Find where the given text appears and provide that cell's center as [x, y] coordinate. 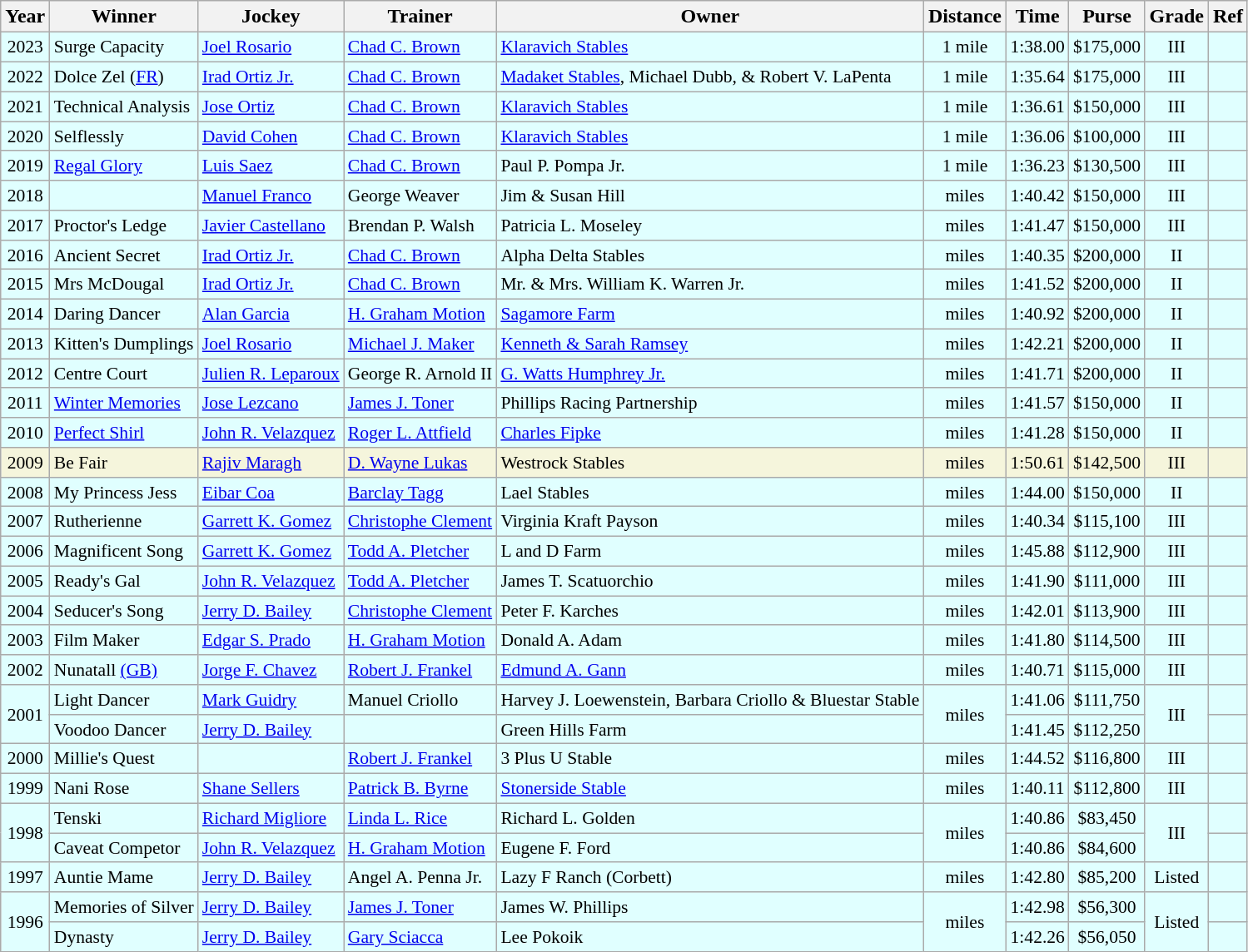
Stonerside Stable [709, 788]
Film Maker [124, 640]
2022 [25, 77]
James W. Phillips [709, 907]
1:41.71 [1037, 374]
1:40.92 [1037, 314]
Perfect Shirl [124, 433]
1:44.00 [1037, 492]
Richard L. Golden [709, 818]
Regal Glory [124, 166]
James T. Scatuorchio [709, 581]
Paul P. Pompa Jr. [709, 166]
$56,300 [1107, 907]
Gary Sciacca [420, 937]
Virginia Kraft Payson [709, 522]
Lael Stables [709, 492]
1:41.80 [1037, 640]
2015 [25, 285]
$116,800 [1107, 759]
Harvey J. Loewenstein, Barbara Criollo & Bluestar Stable [709, 700]
Seducer's Song [124, 611]
Grade [1176, 17]
1:41.52 [1037, 285]
$85,200 [1107, 877]
$115,100 [1107, 522]
Manuel Criollo [420, 700]
2011 [25, 403]
Centre Court [124, 374]
Alpha Delta Stables [709, 255]
Nani Rose [124, 788]
My Princess Jess [124, 492]
Patrick B. Byrne [420, 788]
1:50.61 [1037, 463]
1997 [25, 877]
2010 [25, 433]
Lee Pokoik [709, 937]
1:44.52 [1037, 759]
3 Plus U Stable [709, 759]
Mark Guidry [271, 700]
Charles Fipke [709, 433]
Eibar Coa [271, 492]
$84,600 [1107, 848]
Purse [1107, 17]
1:42.21 [1037, 344]
$142,500 [1107, 463]
Light Dancer [124, 700]
1:40.11 [1037, 788]
1:42.01 [1037, 611]
Ready's Gal [124, 581]
Rutherienne [124, 522]
2012 [25, 374]
Owner [709, 17]
Donald A. Adam [709, 640]
Be Fair [124, 463]
George Weaver [420, 196]
1:41.06 [1037, 700]
Angel A. Penna Jr. [420, 877]
2009 [25, 463]
Jorge F. Chavez [271, 670]
Shane Sellers [271, 788]
Daring Dancer [124, 314]
2019 [25, 166]
1:45.88 [1037, 551]
2023 [25, 47]
2002 [25, 670]
1:35.64 [1037, 77]
$113,900 [1107, 611]
David Cohen [271, 136]
Eugene F. Ford [709, 848]
Voodoo Dancer [124, 729]
1:36.06 [1037, 136]
1:41.28 [1037, 433]
$112,800 [1107, 788]
Magnificent Song [124, 551]
Surge Capacity [124, 47]
Proctor's Ledge [124, 226]
Jose Lezcano [271, 403]
1999 [25, 788]
2004 [25, 611]
Kitten's Dumplings [124, 344]
G. Watts Humphrey Jr. [709, 374]
1:41.47 [1037, 226]
2008 [25, 492]
Jockey [271, 17]
Jose Ortiz [271, 107]
1:36.61 [1037, 107]
Edgar S. Prado [271, 640]
Linda L. Rice [420, 818]
1998 [25, 832]
$100,000 [1107, 136]
Time [1037, 17]
Auntie Mame [124, 877]
Ref [1227, 17]
1:40.42 [1037, 196]
Caveat Competor [124, 848]
2021 [25, 107]
Richard Migliore [271, 818]
2020 [25, 136]
1:42.98 [1037, 907]
Dynasty [124, 937]
2017 [25, 226]
1:42.26 [1037, 937]
Lazy F Ranch (Corbett) [709, 877]
Technical Analysis [124, 107]
$111,750 [1107, 700]
1:41.57 [1037, 403]
Tenski [124, 818]
Peter F. Karches [709, 611]
2003 [25, 640]
Patricia L. Moseley [709, 226]
Luis Saez [271, 166]
Alan Garcia [271, 314]
Winter Memories [124, 403]
Edmund A. Gann [709, 670]
Michael J. Maker [420, 344]
$130,500 [1107, 166]
Madaket Stables, Michael Dubb, & Robert V. LaPenta [709, 77]
Mrs McDougal [124, 285]
1:41.90 [1037, 581]
2013 [25, 344]
2016 [25, 255]
Javier Castellano [271, 226]
$115,000 [1107, 670]
Roger L. Attfield [420, 433]
1:40.35 [1037, 255]
Rajiv Maragh [271, 463]
Mr. & Mrs. William K. Warren Jr. [709, 285]
2000 [25, 759]
L and D Farm [709, 551]
2014 [25, 314]
Manuel Franco [271, 196]
George R. Arnold II [420, 374]
D. Wayne Lukas [420, 463]
Kenneth & Sarah Ramsey [709, 344]
$111,000 [1107, 581]
$83,450 [1107, 818]
2007 [25, 522]
1996 [25, 922]
Barclay Tagg [420, 492]
1:42.80 [1037, 877]
2018 [25, 196]
Year [25, 17]
$112,900 [1107, 551]
1:36.23 [1037, 166]
Memories of Silver [124, 907]
$112,250 [1107, 729]
1:40.34 [1037, 522]
1:38.00 [1037, 47]
Julien R. Leparoux [271, 374]
Phillips Racing Partnership [709, 403]
Winner [124, 17]
Sagamore Farm [709, 314]
Westrock Stables [709, 463]
2001 [25, 714]
Brendan P. Walsh [420, 226]
2005 [25, 581]
Distance [964, 17]
$56,050 [1107, 937]
Dolce Zel (FR) [124, 77]
Green Hills Farm [709, 729]
$114,500 [1107, 640]
Millie's Quest [124, 759]
Jim & Susan Hill [709, 196]
Selflessly [124, 136]
Nunatall (GB) [124, 670]
1:41.45 [1037, 729]
Trainer [420, 17]
1:40.71 [1037, 670]
Ancient Secret [124, 255]
2006 [25, 551]
